Return [x, y] of the center of cell containing provided text 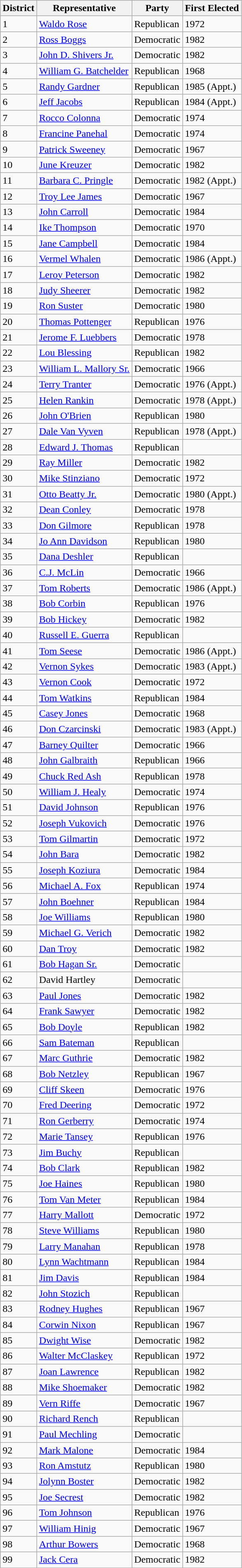
June Kreuzer [84, 165]
44 [19, 698]
92 [19, 1450]
41 [19, 651]
40 [19, 635]
Randy Gardner [84, 86]
47 [19, 745]
12 [19, 196]
Ray Miller [84, 463]
48 [19, 761]
Francine Panehal [84, 133]
86 [19, 1356]
13 [19, 212]
1980 (Appt.) [212, 494]
6 [19, 102]
26 [19, 415]
Jo Ann Davidson [84, 541]
31 [19, 494]
84 [19, 1325]
79 [19, 1246]
87 [19, 1372]
72 [19, 1136]
Ike Thompson [84, 228]
1985 (Appt.) [212, 86]
Mike Shoemaker [84, 1387]
Thomas Pottenger [84, 322]
23 [19, 369]
Joe Williams [84, 917]
William Hinig [84, 1528]
39 [19, 619]
John O'Brien [84, 415]
1 [19, 24]
60 [19, 948]
Jim Buchy [84, 1152]
15 [19, 243]
Tom Johnson [84, 1513]
David Hartley [84, 980]
88 [19, 1387]
59 [19, 933]
Steve Williams [84, 1231]
45 [19, 714]
Chuck Red Ash [84, 776]
50 [19, 792]
Lynn Wachtmann [84, 1262]
Marc Guthrie [84, 1058]
27 [19, 431]
20 [19, 322]
Bob Netzley [84, 1074]
Russell E. Guerra [84, 635]
John Stozich [84, 1293]
94 [19, 1482]
67 [19, 1058]
1976 (Appt.) [212, 384]
William G. Batchelder [84, 71]
Leroy Peterson [84, 275]
Tom Roberts [84, 588]
8 [19, 133]
91 [19, 1434]
C.J. McLin [84, 572]
71 [19, 1121]
19 [19, 306]
95 [19, 1497]
John Bara [84, 854]
Lou Blessing [84, 353]
Cliff Skeen [84, 1090]
Dale Van Vyven [84, 431]
Bob Hickey [84, 619]
Joe Haines [84, 1183]
Paul Mechling [84, 1434]
Corwin Nixon [84, 1325]
68 [19, 1074]
83 [19, 1309]
17 [19, 275]
9 [19, 149]
Bob Hagan Sr. [84, 964]
Dana Deshler [84, 557]
Ron Gerberry [84, 1121]
Paul Jones [84, 996]
90 [19, 1419]
21 [19, 337]
53 [19, 839]
78 [19, 1231]
Joseph Vukovich [84, 823]
Joan Lawrence [84, 1372]
Ron Amstutz [84, 1466]
1982 (Appt.) [212, 180]
70 [19, 1105]
Dan Troy [84, 948]
Jack Cera [84, 1560]
Marie Tansey [84, 1136]
Casey Jones [84, 714]
65 [19, 1027]
Waldo Rose [84, 24]
1970 [212, 228]
Bob Corbin [84, 604]
Michael A. Fox [84, 886]
54 [19, 854]
16 [19, 259]
56 [19, 886]
Representative [84, 8]
John Galbraith [84, 761]
Vermel Whalen [84, 259]
Vern Riffe [84, 1403]
Walter McClaskey [84, 1356]
Patrick Sweeney [84, 149]
Rodney Hughes [84, 1309]
1984 (Appt.) [212, 102]
5 [19, 86]
49 [19, 776]
18 [19, 290]
Dean Conley [84, 510]
Frank Sawyer [84, 1011]
David Johnson [84, 807]
4 [19, 71]
Bob Clark [84, 1168]
46 [19, 729]
66 [19, 1043]
61 [19, 964]
Richard Rench [84, 1419]
Ron Suster [84, 306]
62 [19, 980]
Don Czarcinski [84, 729]
First Elected [212, 8]
73 [19, 1152]
63 [19, 996]
Fred Deering [84, 1105]
7 [19, 118]
Tom Seese [84, 651]
77 [19, 1215]
89 [19, 1403]
97 [19, 1528]
Otto Beatty Jr. [84, 494]
76 [19, 1199]
Party [157, 8]
22 [19, 353]
55 [19, 870]
34 [19, 541]
Terry Tranter [84, 384]
Ross Boggs [84, 40]
Tom Watkins [84, 698]
99 [19, 1560]
John D. Shivers Jr. [84, 55]
98 [19, 1544]
36 [19, 572]
Joseph Koziura [84, 870]
69 [19, 1090]
Vernon Cook [84, 682]
Jane Campbell [84, 243]
38 [19, 604]
93 [19, 1466]
Sam Bateman [84, 1043]
3 [19, 55]
58 [19, 917]
96 [19, 1513]
32 [19, 510]
51 [19, 807]
Dwight Wise [84, 1340]
74 [19, 1168]
Vernon Sykes [84, 666]
Rocco Colonna [84, 118]
Tom Van Meter [84, 1199]
William J. Healy [84, 792]
Mike Stinziano [84, 478]
Mark Malone [84, 1450]
82 [19, 1293]
Barbara C. Pringle [84, 180]
Harry Mallott [84, 1215]
Helen Rankin [84, 400]
Michael G. Verich [84, 933]
30 [19, 478]
District [19, 8]
28 [19, 447]
11 [19, 180]
35 [19, 557]
Judy Sheerer [84, 290]
Bob Doyle [84, 1027]
33 [19, 525]
25 [19, 400]
29 [19, 463]
24 [19, 384]
64 [19, 1011]
Jeff Jacobs [84, 102]
37 [19, 588]
75 [19, 1183]
80 [19, 1262]
Troy Lee James [84, 196]
Jim Davis [84, 1278]
Tom Gilmartin [84, 839]
Joe Secrest [84, 1497]
Jerome F. Luebbers [84, 337]
William L. Mallory Sr. [84, 369]
John Carroll [84, 212]
85 [19, 1340]
Barney Quilter [84, 745]
Larry Manahan [84, 1246]
2 [19, 40]
Arthur Bowers [84, 1544]
14 [19, 228]
43 [19, 682]
52 [19, 823]
Don Gilmore [84, 525]
Jolynn Boster [84, 1482]
10 [19, 165]
Edward J. Thomas [84, 447]
42 [19, 666]
John Boehner [84, 901]
81 [19, 1278]
57 [19, 901]
